Provide the (x, y) coordinate of the cell's center where the given text is located.  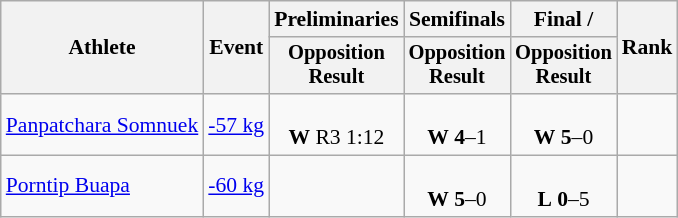
Preliminaries (336, 19)
Final / (564, 19)
L 0–5 (564, 186)
Rank (648, 48)
W R3 1:12 (336, 124)
Panpatchara Somnuek (102, 124)
Semifinals (458, 19)
Event (236, 48)
-60 kg (236, 186)
Porntip Buapa (102, 186)
Athlete (102, 48)
-57 kg (236, 124)
W 4–1 (458, 124)
